Return the (X, Y) coordinate for the center point of the cell that contains the specified text.  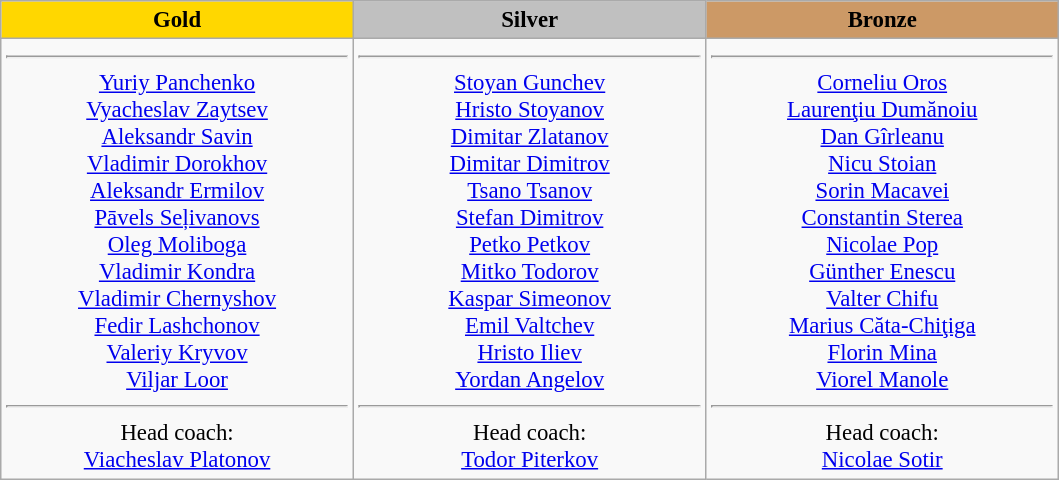
Silver (530, 20)
Bronze (882, 20)
Gold (178, 20)
